Output the (X, Y) coordinate of the center of the cell containing the given text.  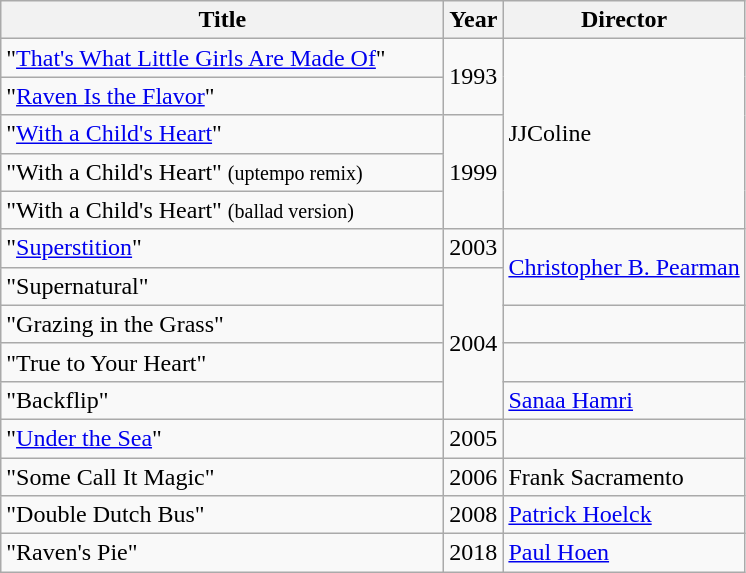
Year (474, 20)
"Superstition" (222, 248)
"Raven Is the Flavor" (222, 96)
"Double Dutch Bus" (222, 515)
Director (624, 20)
"That's What Little Girls Are Made Of" (222, 58)
"With a Child's Heart" (222, 134)
Sanaa Hamri (624, 400)
"Raven's Pie" (222, 553)
Paul Hoen (624, 553)
"Backflip" (222, 400)
"Under the Sea" (222, 438)
"With a Child's Heart" (uptempo remix) (222, 172)
Patrick Hoelck (624, 515)
2006 (474, 477)
"Supernatural" (222, 286)
Christopher B. Pearman (624, 267)
JJColine (624, 134)
2003 (474, 248)
1993 (474, 77)
Title (222, 20)
2008 (474, 515)
Frank Sacramento (624, 477)
2005 (474, 438)
"True to Your Heart" (222, 362)
"With a Child's Heart" (ballad version) (222, 210)
"Grazing in the Grass" (222, 324)
2018 (474, 553)
2004 (474, 343)
1999 (474, 172)
"Some Call It Magic" (222, 477)
